Scan for the cell matching the given text and deliver its [x, y] coordinate at center. 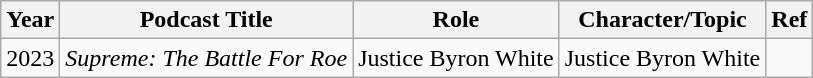
Year [30, 20]
Character/Topic [662, 20]
2023 [30, 58]
Ref [790, 20]
Role [456, 20]
Supreme: The Battle For Roe [206, 58]
Podcast Title [206, 20]
